Provide the [X, Y] coordinate of the cell's center where the given text is located.  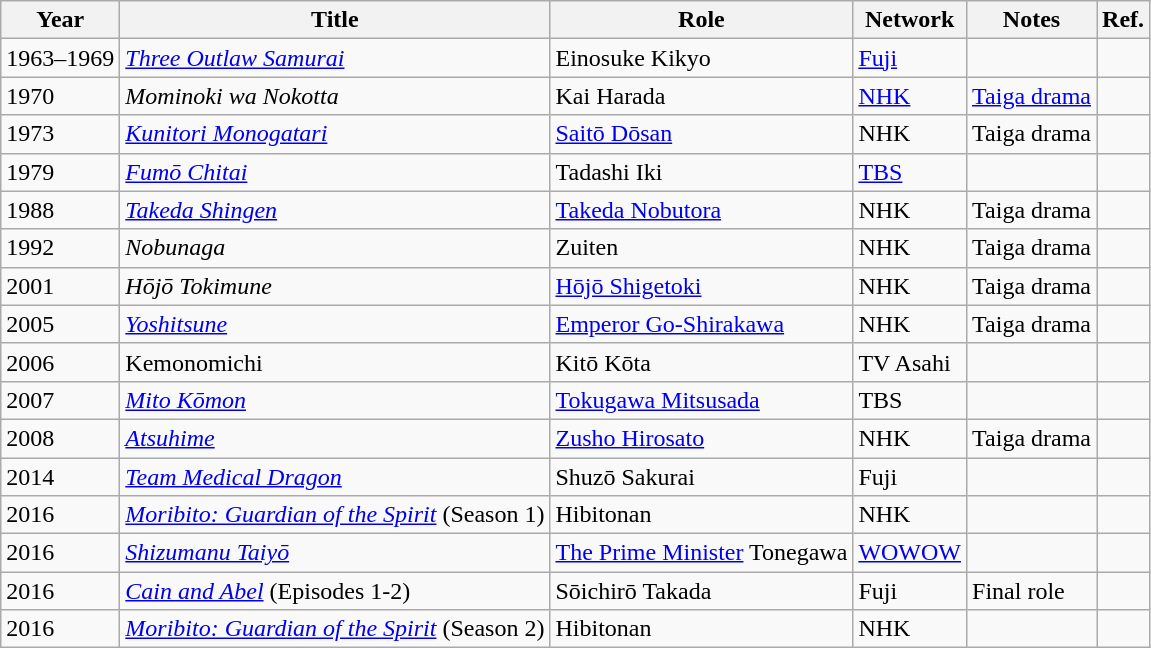
Zuiten [702, 248]
1988 [60, 210]
Title [335, 20]
2008 [60, 438]
1992 [60, 248]
1973 [60, 134]
1963–1969 [60, 58]
Shuzō Sakurai [702, 477]
1970 [60, 96]
Ref. [1124, 20]
Tokugawa Mitsusada [702, 400]
2014 [60, 477]
Takeda Shingen [335, 210]
2007 [60, 400]
WOWOW [910, 553]
Mito Kōmon [335, 400]
Einosuke Kikyo [702, 58]
Fumō Chitai [335, 172]
Saitō Dōsan [702, 134]
Shizumanu Taiyō [335, 553]
Kemonomichi [335, 362]
Team Medical Dragon [335, 477]
Zusho Hirosato [702, 438]
Network [910, 20]
Yoshitsune [335, 324]
2006 [60, 362]
Year [60, 20]
Cain and Abel (Episodes 1-2) [335, 591]
Role [702, 20]
Takeda Nobutora [702, 210]
Emperor Go-Shirakawa [702, 324]
1979 [60, 172]
TV Asahi [910, 362]
Hōjō Tokimune [335, 286]
2001 [60, 286]
Sōichirō Takada [702, 591]
Mominoki wa Nokotta [335, 96]
Three Outlaw Samurai [335, 58]
Tadashi Iki [702, 172]
Moribito: Guardian of the Spirit (Season 2) [335, 629]
Kunitori Monogatari [335, 134]
Moribito: Guardian of the Spirit (Season 1) [335, 515]
2005 [60, 324]
Kai Harada [702, 96]
Final role [1032, 591]
Notes [1032, 20]
Hōjō Shigetoki [702, 286]
The Prime Minister Tonegawa [702, 553]
Nobunaga [335, 248]
Kitō Kōta [702, 362]
Atsuhime [335, 438]
